Extract the [X, Y] coordinate from the center of the cell holding the provided text.  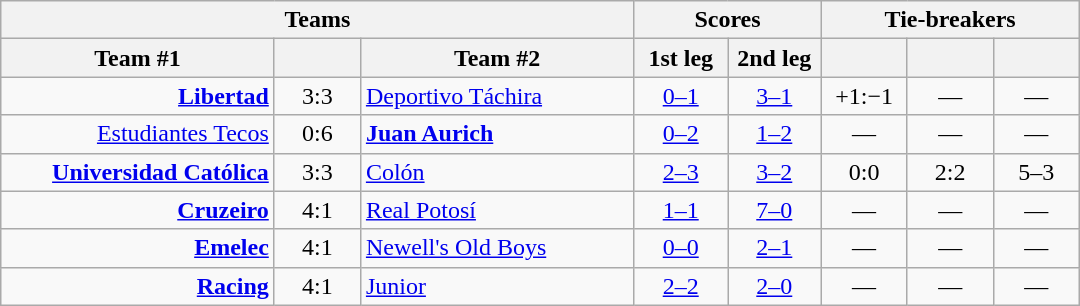
Real Potosí [497, 210]
3–2 [775, 172]
7–0 [775, 210]
0:6 [317, 134]
0–2 [681, 134]
2–1 [775, 248]
Deportivo Táchira [497, 96]
3–1 [775, 96]
5–3 [1036, 172]
Team #1 [138, 58]
Newell's Old Boys [497, 248]
Emelec [138, 248]
2:2 [950, 172]
2–0 [775, 286]
1–2 [775, 134]
Cruzeiro [138, 210]
2–3 [681, 172]
1–1 [681, 210]
Teams [318, 20]
0–0 [681, 248]
Racing [138, 286]
1st leg [681, 58]
0–1 [681, 96]
Juan Aurich [497, 134]
Junior [497, 286]
2–2 [681, 286]
0:0 [864, 172]
Estudiantes Tecos [138, 134]
Tie-breakers [950, 20]
Colón [497, 172]
+1:−1 [864, 96]
Libertad [138, 96]
Scores [728, 20]
Team #2 [497, 58]
Universidad Católica [138, 172]
2nd leg [775, 58]
